Search for the cell housing the specified text and yield its [x, y] center coordinate. 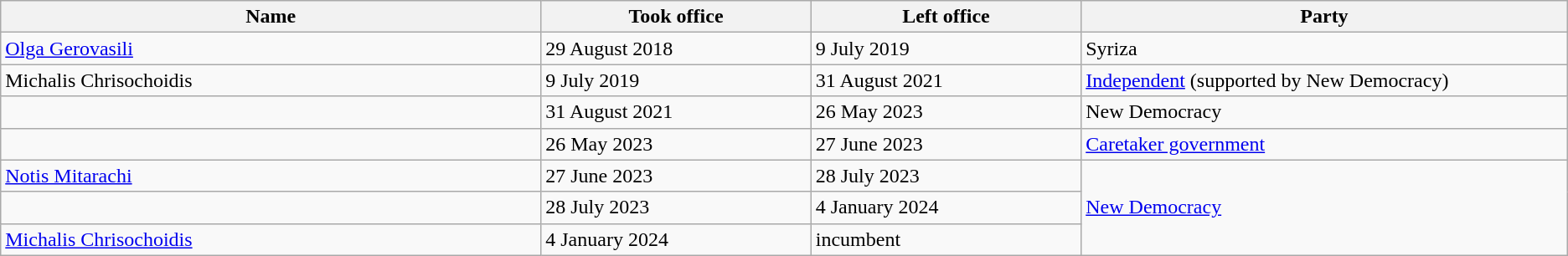
Olga Gerovasili [271, 49]
Independent (supported by New Democracy) [1325, 80]
Took office [676, 17]
Notis Mitarachi [271, 176]
Left office [946, 17]
Syriza [1325, 49]
29 August 2018 [676, 49]
Party [1325, 17]
Name [271, 17]
incumbent [946, 239]
Caretaker government [1325, 144]
